Detect which cell encompasses the target text, then output its [x, y] center coordinate. 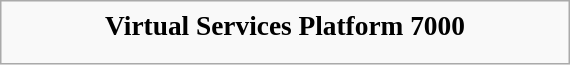
Virtual Services Platform 7000 [285, 26]
